Search for the cell housing the specified text and yield its (x, y) center coordinate. 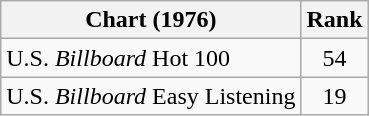
U.S. Billboard Easy Listening (151, 96)
Chart (1976) (151, 20)
19 (334, 96)
Rank (334, 20)
U.S. Billboard Hot 100 (151, 58)
54 (334, 58)
